Provide the [x, y] coordinate of the cell's center where the given text is located.  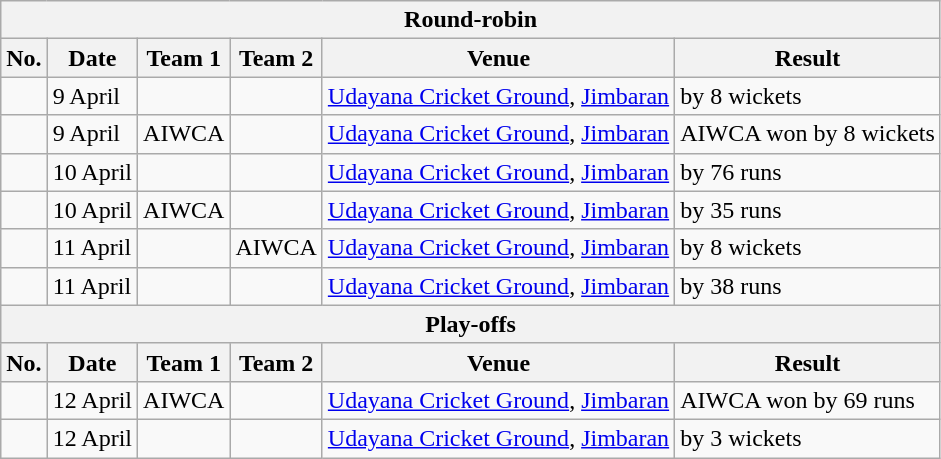
Play-offs [471, 324]
by 38 runs [808, 286]
AIWCA won by 8 wickets [808, 134]
by 3 wickets [808, 438]
by 35 runs [808, 210]
by 76 runs [808, 172]
AIWCA won by 69 runs [808, 400]
Round-robin [471, 20]
